Return the [x, y] coordinate for the center point of the cell that contains the specified text.  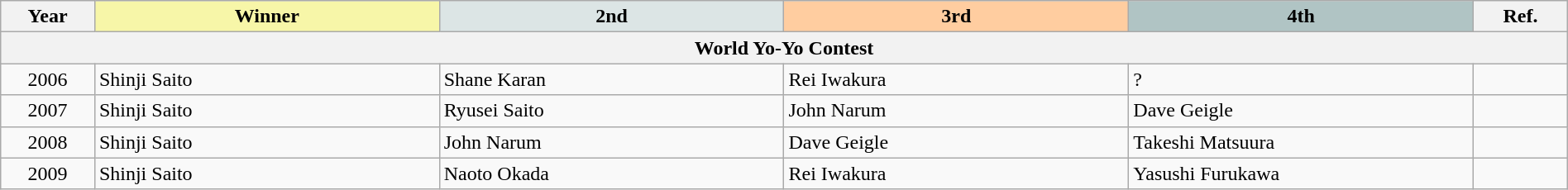
2008 [48, 142]
Naoto Okada [612, 173]
World Yo-Yo Contest [784, 48]
Ref. [1521, 17]
2nd [612, 17]
4th [1302, 17]
Winner [266, 17]
Shane Karan [612, 79]
Ryusei Saito [612, 111]
? [1302, 79]
2006 [48, 79]
2007 [48, 111]
Takeshi Matsuura [1302, 142]
Year [48, 17]
2009 [48, 173]
3rd [956, 17]
Yasushi Furukawa [1302, 173]
